Find where the given text appears and provide that cell's center as [X, Y] coordinate. 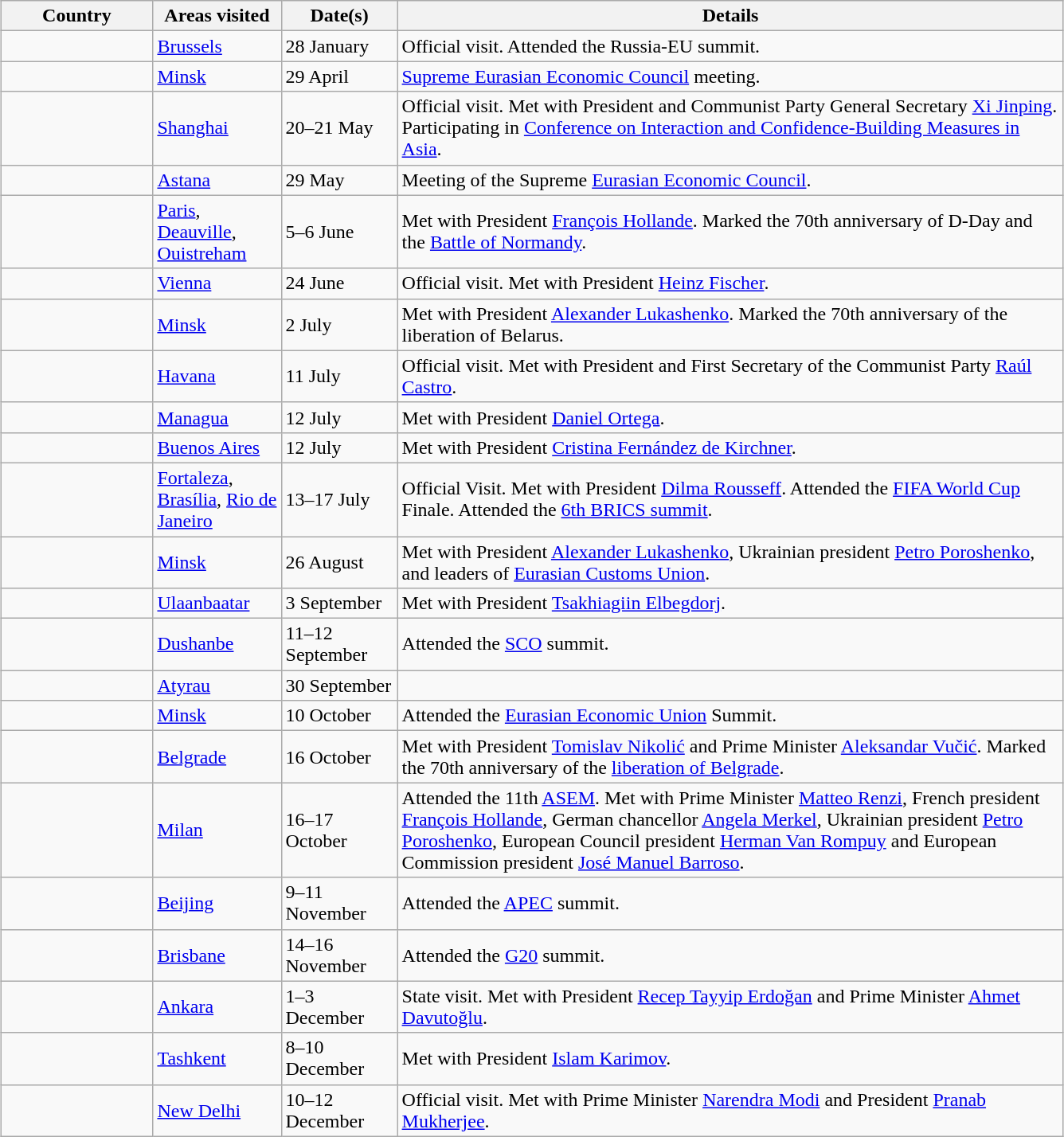
24 June [339, 283]
Supreme Eurasian Economic Council meeting. [730, 76]
Ankara [217, 1006]
10–12 December [339, 1110]
16–17 October [339, 830]
Date(s) [339, 16]
2 July [339, 325]
28 January [339, 46]
11 July [339, 376]
Brussels [217, 46]
20–21 May [339, 128]
Managua [217, 417]
26 August [339, 562]
Official visit. Met with President Heinz Fischer. [730, 283]
Atyrau [217, 686]
Met with President François Hollande. Marked the 70th anniversary of D-Day and the Battle of Normandy. [730, 232]
Areas visited [217, 16]
Details [730, 16]
Met with President Alexander Lukashenko. Marked the 70th anniversary of the liberation of Belarus. [730, 325]
Met with President Cristina Fernández de Kirchner. [730, 447]
1–3 December [339, 1006]
29 April [339, 76]
Havana [217, 376]
3 September [339, 604]
Met with President Tsakhiagiin Elbegdorj. [730, 604]
29 May [339, 180]
Buenos Aires [217, 447]
Astana [217, 180]
Met with President Alexander Lukashenko, Ukrainian president Petro Poroshenko, and leaders of Eurasian Customs Union. [730, 562]
New Delhi [217, 1110]
Met with President Islam Karimov. [730, 1059]
11–12 September [339, 645]
Attended the SCO summit. [730, 645]
Milan [217, 830]
Ulaanbaatar [217, 604]
Belgrade [217, 756]
Met with President Tomislav Nikolić and Prime Minister Aleksandar Vučić. Marked the 70th anniversary of the liberation of Belgrade. [730, 756]
Dushanbe [217, 645]
Shanghai [217, 128]
9–11 November [339, 903]
Brisbane [217, 955]
16 October [339, 756]
10 October [339, 716]
Official visit. Attended the Russia-EU summit. [730, 46]
Attended the APEC summit. [730, 903]
Meeting of the Supreme Eurasian Economic Council. [730, 180]
Tashkent [217, 1059]
13–17 July [339, 499]
Beijing [217, 903]
Paris, Deauville, Ouistreham [217, 232]
Country [76, 16]
Met with President Daniel Ortega. [730, 417]
8–10 December [339, 1059]
Vienna [217, 283]
Attended the G20 summit. [730, 955]
30 September [339, 686]
Fortaleza, Brasília, Rio de Janeiro [217, 499]
State visit. Met with President Recep Tayyip Erdoğan and Prime Minister Ahmet Davutoğlu. [730, 1006]
Official visit. Met with President and First Secretary of the Communist Party Raúl Castro. [730, 376]
Attended the Eurasian Economic Union Summit. [730, 716]
Official visit. Met with Prime Minister Narendra Modi and President Pranab Mukherjee. [730, 1110]
Official Visit. Met with President Dilma Rousseff. Attended the FIFA World Cup Finale. Attended the 6th BRICS summit. [730, 499]
14–16 November [339, 955]
5–6 June [339, 232]
